For the text-containing cell, return its midpoint in [x, y] coordinate format. 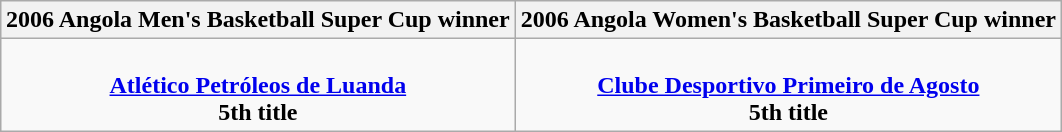
Atlético Petróleos de Luanda5th title [258, 85]
2006 Angola Women's Basketball Super Cup winner [788, 20]
2006 Angola Men's Basketball Super Cup winner [258, 20]
Clube Desportivo Primeiro de Agosto5th title [788, 85]
